Search for the cell housing the specified text and yield its [X, Y] center coordinate. 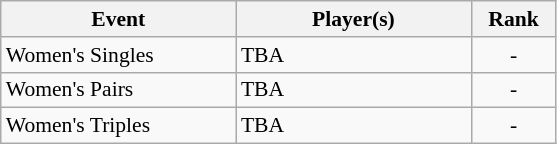
Women's Singles [118, 55]
Event [118, 19]
Rank [514, 19]
Women's Pairs [118, 90]
Player(s) [354, 19]
Women's Triples [118, 126]
